Return [X, Y] of the center of cell containing provided text 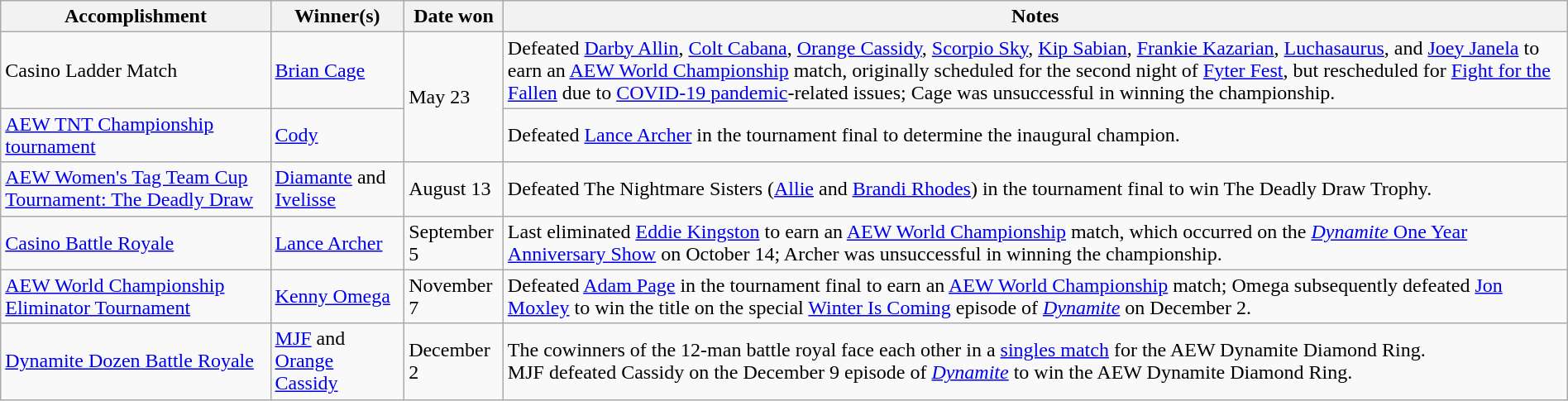
September 5 [454, 243]
Casino Ladder Match [136, 70]
Kenny Omega [337, 296]
Notes [1035, 17]
Date won [454, 17]
May 23 [454, 98]
Dynamite Dozen Battle Royale [136, 361]
Casino Battle Royale [136, 243]
AEW World Championship Eliminator Tournament [136, 296]
December 2 [454, 361]
Defeated The Nightmare Sisters (Allie and Brandi Rhodes) in the tournament final to win The Deadly Draw Trophy. [1035, 189]
Diamante and Ivelisse [337, 189]
August 13 [454, 189]
November 7 [454, 296]
Brian Cage [337, 70]
MJF and Orange Cassidy [337, 361]
Defeated Lance Archer in the tournament final to determine the inaugural champion. [1035, 136]
Accomplishment [136, 17]
AEW Women's Tag Team Cup Tournament: The Deadly Draw [136, 189]
Winner(s) [337, 17]
Cody [337, 136]
Lance Archer [337, 243]
AEW TNT Championship tournament [136, 136]
